Capture the cell that displays the provided text and extract its [X, Y] central coordinate. 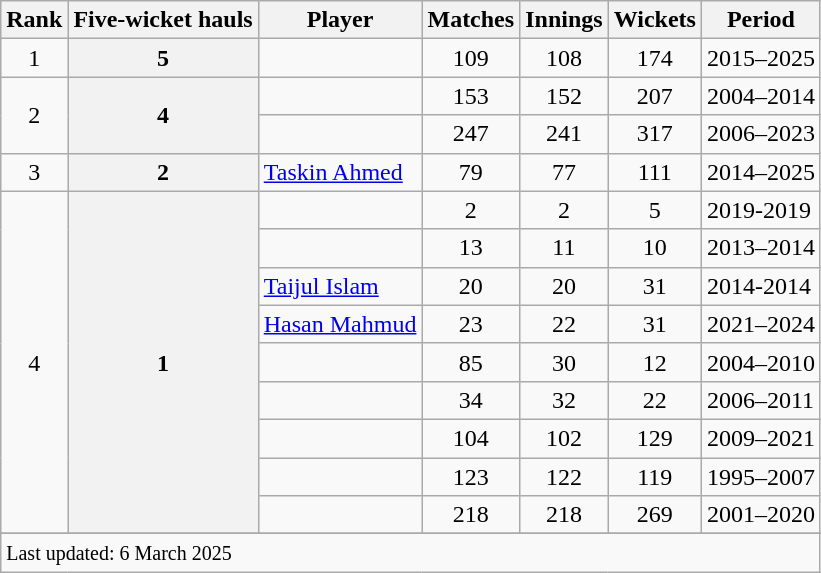
85 [471, 362]
2006–2011 [760, 400]
152 [564, 96]
153 [471, 96]
2015–2025 [760, 58]
104 [471, 438]
Hasan Mahmud [340, 324]
122 [564, 477]
32 [564, 400]
2004–2014 [760, 96]
247 [471, 134]
Taskin Ahmed [340, 172]
2001–2020 [760, 515]
30 [564, 362]
207 [654, 96]
34 [471, 400]
11 [564, 248]
269 [654, 515]
2006–2023 [760, 134]
3 [34, 172]
102 [564, 438]
1995–2007 [760, 477]
2004–2010 [760, 362]
Five-wicket hauls [163, 20]
317 [654, 134]
12 [654, 362]
111 [654, 172]
2009–2021 [760, 438]
174 [654, 58]
Rank [34, 20]
Period [760, 20]
2014–2025 [760, 172]
2014-2014 [760, 286]
119 [654, 477]
108 [564, 58]
Player [340, 20]
241 [564, 134]
129 [654, 438]
123 [471, 477]
79 [471, 172]
Matches [471, 20]
Wickets [654, 20]
Innings [564, 20]
109 [471, 58]
13 [471, 248]
Taijul Islam [340, 286]
10 [654, 248]
77 [564, 172]
2021–2024 [760, 324]
2019-2019 [760, 210]
2013–2014 [760, 248]
23 [471, 324]
Last updated: 6 March 2025 [411, 553]
